Identify which cell holds the provided text, then report its [X, Y] central coordinate. 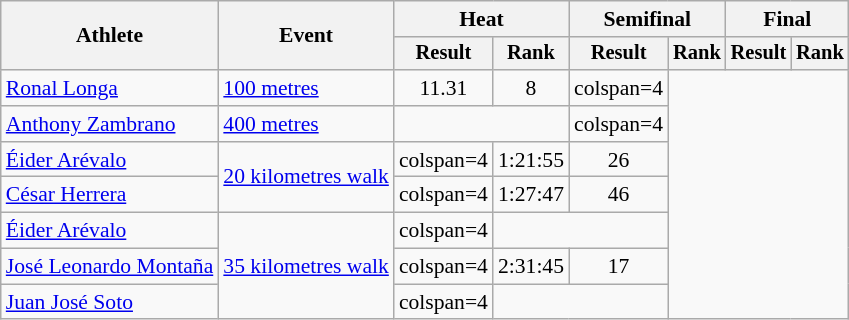
100 metres [306, 88]
2:31:45 [531, 267]
Ronal Longa [110, 88]
César Herrera [110, 195]
José Leonardo Montaña [110, 267]
8 [531, 88]
20 kilometres walk [306, 178]
46 [618, 195]
Event [306, 36]
35 kilometres walk [306, 266]
1:27:47 [531, 195]
400 metres [306, 124]
1:21:55 [531, 160]
11.31 [444, 88]
Final [788, 19]
17 [618, 267]
Juan José Soto [110, 302]
26 [618, 160]
Athlete [110, 36]
Anthony Zambrano [110, 124]
Heat [482, 19]
Semifinal [648, 19]
